Return (x, y) of the center of cell containing provided text 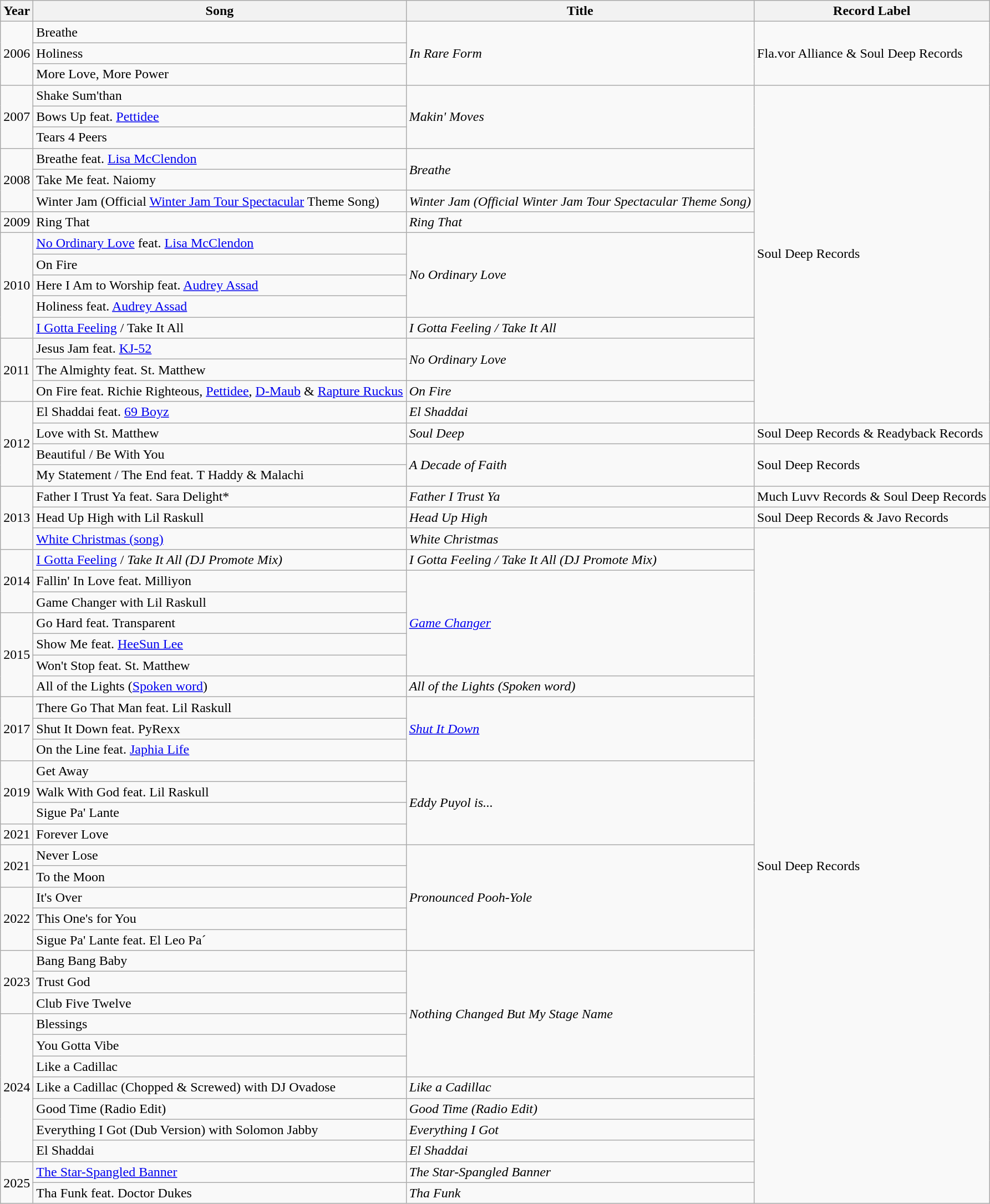
Won't Stop feat. St. Matthew (220, 665)
Soul Deep Records & Javo Records (872, 517)
Game Changer (580, 623)
Get Away (220, 771)
Bows Up feat. Pettidee (220, 116)
You Gotta Vibe (220, 1045)
2023 (17, 982)
Fla.vor Alliance & Soul Deep Records (872, 53)
Head Up High (580, 517)
Head Up High with Lil Raskull (220, 517)
More Love, More Power (220, 74)
2015 (17, 655)
Father I Trust Ya (580, 496)
White Christmas (song) (220, 539)
Pronounced Pooh-Yole (580, 897)
2011 (17, 370)
It's Over (220, 897)
2014 (17, 581)
El Shaddai feat. 69 Boyz (220, 412)
Record Label (872, 11)
2008 (17, 180)
Tears 4 Peers (220, 138)
A Decade of Faith (580, 465)
My Statement / The End feat. T Haddy & Malachi (220, 475)
Walk With God feat. Lil Raskull (220, 792)
White Christmas (580, 539)
Title (580, 11)
Love with St. Matthew (220, 433)
Makin' Moves (580, 116)
2010 (17, 285)
Go Hard feat. Transparent (220, 623)
2024 (17, 1088)
Father I Trust Ya feat. Sara Delight* (220, 496)
Beautiful / Be With You (220, 454)
Sigue Pa' Lante (220, 813)
Holiness (220, 53)
Fallin' In Love feat. Milliyon (220, 581)
2009 (17, 222)
On Fire feat. Richie Righteous, Pettidee, D-Maub & Rapture Ruckus (220, 391)
Breathe feat. Lisa McClendon (220, 159)
Here I Am to Worship feat. Audrey Assad (220, 286)
Tha Funk feat. Doctor Dukes (220, 1193)
No Ordinary Love feat. Lisa McClendon (220, 243)
The Almighty feat. St. Matthew (220, 370)
Year (17, 11)
Shut It Down (580, 729)
To the Moon (220, 876)
There Go That Man feat. Lil Raskull (220, 708)
Forever Love (220, 834)
On the Line feat. Japhia Life (220, 750)
2007 (17, 116)
Game Changer with Lil Raskull (220, 602)
Soul Deep Records & Readyback Records (872, 433)
Eddy Puyol is... (580, 802)
Soul Deep (580, 433)
2019 (17, 792)
Nothing Changed But My Stage Name (580, 1014)
Never Lose (220, 855)
2017 (17, 729)
2006 (17, 53)
Show Me feat. HeeSun Lee (220, 644)
Take Me feat. Naiomy (220, 180)
Trust God (220, 982)
Shake Sum'than (220, 95)
Sigue Pa' Lante feat. El Leo Pa´ (220, 940)
In Rare Form (580, 53)
Jesus Jam feat. KJ-52 (220, 349)
2013 (17, 517)
Everything I Got (Dub Version) with Solomon Jabby (220, 1130)
Holiness feat. Audrey Assad (220, 307)
Club Five Twelve (220, 1003)
2022 (17, 918)
2025 (17, 1182)
Everything I Got (580, 1130)
Song (220, 11)
This One's for You (220, 918)
Bang Bang Baby (220, 961)
2012 (17, 444)
Like a Cadillac (Chopped & Screwed) with DJ Ovadose (220, 1088)
Much Luvv Records & Soul Deep Records (872, 496)
Shut It Down feat. PyRexx (220, 729)
Tha Funk (580, 1193)
Blessings (220, 1024)
